Pinpoint the cell where the given text exists, returning its [x, y] midpoint coordinate. 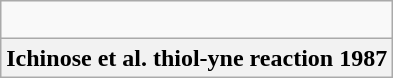
Ichinose et al. thiol-yne reaction 1987 [197, 58]
